From the cell containing the given text, extract its center point as (X, Y) coordinate. 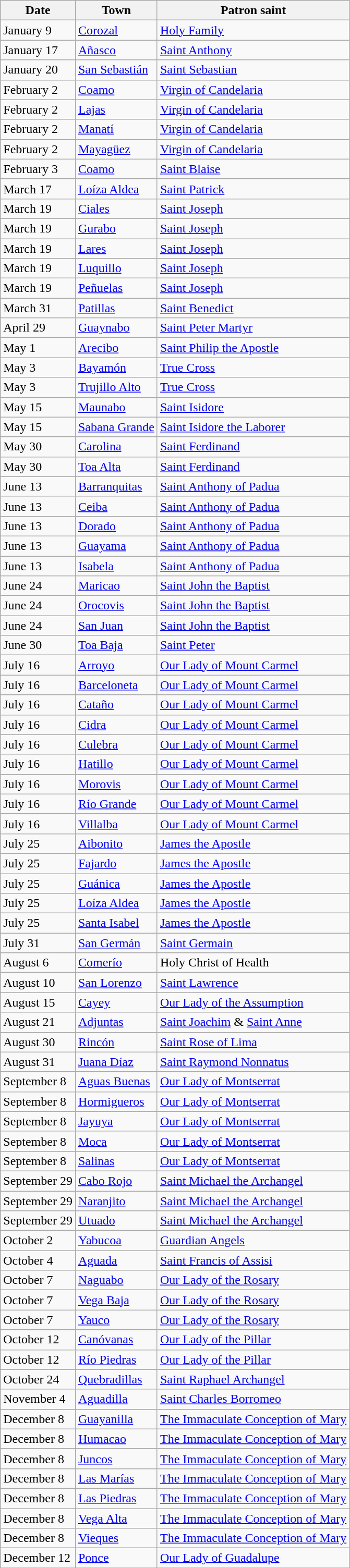
Bayamón (116, 367)
Saint Isidore (253, 407)
Cabo Rojo (116, 1181)
Naguabo (116, 1280)
Barranquitas (116, 486)
Saint Patrick (253, 189)
Date (38, 10)
Las Piedras (116, 1498)
Vega Baja (116, 1300)
Gurabo (116, 228)
San Sebastián (116, 70)
Aibonito (116, 843)
April 29 (38, 328)
June 30 (38, 645)
Our Lady of Guadalupe (253, 1558)
Saint Francis of Assisi (253, 1260)
Maunabo (116, 407)
Comerío (116, 963)
Ponce (116, 1558)
August 30 (38, 1042)
January 9 (38, 30)
Utuado (116, 1221)
Humacao (116, 1439)
Naranjito (116, 1200)
Saint Philip the Apostle (253, 348)
March 31 (38, 308)
Town (116, 10)
Yabucoa (116, 1241)
Vieques (116, 1538)
Toa Baja (116, 645)
Morovis (116, 784)
Manatí (116, 129)
Saint Rose of Lima (253, 1042)
Saint Raphael Archangel (253, 1379)
Saint Sebastian (253, 70)
Luquillo (116, 268)
August 21 (38, 1022)
July 31 (38, 943)
Añasco (116, 50)
Saint Blaise (253, 169)
Trujillo Alto (116, 387)
August 10 (38, 983)
Guayanilla (116, 1419)
Rincón (116, 1042)
Carolina (116, 447)
Saint Isidore the Laborer (253, 427)
Ceiba (116, 506)
Moca (116, 1141)
Dorado (116, 526)
Saint Raymond Nonnatus (253, 1062)
Sabana Grande (116, 427)
August 31 (38, 1062)
Orocovis (116, 606)
Aguas Buenas (116, 1082)
Lares (116, 249)
Cataño (116, 705)
San Juan (116, 626)
Fajardo (116, 863)
Saint Benedict (253, 308)
Isabela (116, 566)
Guayama (116, 546)
March 17 (38, 189)
Holy Christ of Health (253, 963)
Arroyo (116, 665)
October 24 (38, 1379)
Culebra (116, 744)
August 15 (38, 1002)
Hatillo (116, 764)
Lajas (116, 109)
Arecibo (116, 348)
Peñuelas (116, 288)
Río Grande (116, 804)
Adjuntas (116, 1022)
Aguadilla (116, 1399)
San Lorenzo (116, 983)
October 4 (38, 1260)
San Germán (116, 943)
Barceloneta (116, 685)
Cayey (116, 1002)
Yauco (116, 1320)
Saint Germain (253, 943)
Río Piedras (116, 1359)
Guardian Angels (253, 1241)
Quebradillas (116, 1379)
October 2 (38, 1241)
Santa Isabel (116, 923)
August 6 (38, 963)
Canóvanas (116, 1340)
November 4 (38, 1399)
Saint Peter Martyr (253, 328)
Guaynabo (116, 328)
Saint Charles Borromeo (253, 1399)
Corozal (116, 30)
May 1 (38, 348)
Jayuya (116, 1121)
December 12 (38, 1558)
January 20 (38, 70)
Saint Anthony (253, 50)
Cidra (116, 725)
Patron saint (253, 10)
Villalba (116, 824)
Las Marías (116, 1478)
Saint Lawrence (253, 983)
Our Lady of the Assumption (253, 1002)
Ciales (116, 209)
Saint Joachim & Saint Anne (253, 1022)
Juana Díaz (116, 1062)
Salinas (116, 1161)
Maricao (116, 586)
Saint Peter (253, 645)
Guánica (116, 884)
February 3 (38, 169)
Aguada (116, 1260)
January 17 (38, 50)
Vega Alta (116, 1518)
Hormigueros (116, 1101)
Mayagüez (116, 149)
Toa Alta (116, 467)
Holy Family (253, 30)
Juncos (116, 1459)
Patillas (116, 308)
